Return [X, Y] of the center of cell containing provided text 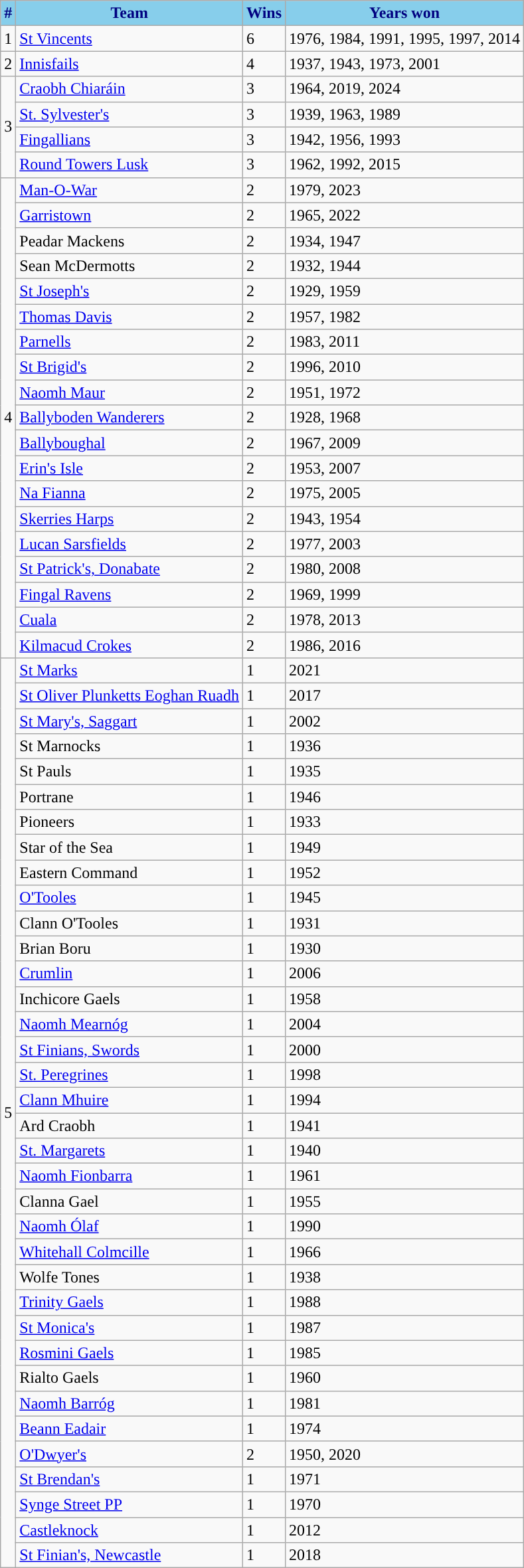
St Marnocks [130, 746]
2006 [405, 974]
Sean McDermotts [130, 266]
2002 [405, 721]
1945 [405, 898]
2004 [405, 1024]
1986, 2016 [405, 645]
2012 [405, 1529]
Eastern Command [130, 873]
1952 [405, 873]
Crumlin [130, 974]
St Monica's [130, 1328]
Fingallians [130, 139]
St Vincents [130, 39]
1939, 1963, 1989 [405, 114]
1987 [405, 1328]
Erin's Isle [130, 468]
1962, 1992, 2015 [405, 165]
1929, 1959 [405, 291]
Rosmini Gaels [130, 1353]
St Pauls [130, 772]
Wolfe Tones [130, 1277]
1961 [405, 1176]
1943, 1954 [405, 519]
Whitehall Colmcille [130, 1252]
1994 [405, 1100]
1931 [405, 923]
1971 [405, 1479]
Synge Street PP [130, 1504]
Ard Craobh [130, 1126]
Clann Mhuire [130, 1100]
St. Sylvester's [130, 114]
Ballyboden Wanderers [130, 418]
1975, 2005 [405, 493]
1983, 2011 [405, 342]
St Finians, Swords [130, 1049]
Trinity Gaels [130, 1302]
Round Towers Lusk [130, 165]
1978, 2013 [405, 620]
Cuala [130, 620]
St Patrick's, Donabate [130, 569]
Naomh Barróg [130, 1403]
1936 [405, 746]
1951, 1972 [405, 392]
1946 [405, 797]
1949 [405, 847]
1964, 2019, 2024 [405, 89]
Beann Eadair [130, 1429]
St Oliver Plunketts Eoghan Ruadh [130, 695]
Skerries Harps [130, 519]
1996, 2010 [405, 367]
Thomas Davis [130, 317]
1934, 1947 [405, 240]
1938 [405, 1277]
St. Peregrines [130, 1075]
Lucan Sarsfields [130, 544]
1950, 2020 [405, 1454]
Naomh Ólaf [130, 1227]
Na Fianna [130, 493]
Portrane [130, 797]
1955 [405, 1201]
Team [130, 13]
St Joseph's [130, 291]
St Mary's, Saggart [130, 721]
St Brigid's [130, 367]
1965, 2022 [405, 215]
1941 [405, 1126]
St Finian's, Newcastle [130, 1555]
1988 [405, 1302]
Rialto Gaels [130, 1378]
1976, 1984, 1991, 1995, 1997, 2014 [405, 39]
2021 [405, 670]
1985 [405, 1353]
St. Margarets [130, 1151]
1942, 1956, 1993 [405, 139]
1937, 1943, 1973, 2001 [405, 64]
1933 [405, 822]
Innisfails [130, 64]
1966 [405, 1252]
Kilmacud Crokes [130, 645]
St Brendan's [130, 1479]
O'Dwyer's [130, 1454]
Ballyboughal [130, 443]
# [8, 13]
1969, 1999 [405, 594]
1928, 1968 [405, 418]
Pioneers [130, 822]
Years won [405, 13]
1979, 2023 [405, 190]
1940 [405, 1151]
1930 [405, 948]
Man-O-War [130, 190]
Clann O'Tooles [130, 923]
1990 [405, 1227]
1977, 2003 [405, 544]
Clanna Gael [130, 1201]
Craobh Chiaráin [130, 89]
1932, 1944 [405, 266]
Naomh Fionbarra [130, 1176]
Inchicore Gaels [130, 999]
2000 [405, 1049]
5 [8, 1112]
Brian Boru [130, 948]
Fingal Ravens [130, 594]
Naomh Maur [130, 392]
Wins [264, 13]
St Marks [130, 670]
1980, 2008 [405, 569]
2017 [405, 695]
1967, 2009 [405, 443]
1953, 2007 [405, 468]
1970 [405, 1504]
6 [264, 39]
1935 [405, 772]
Parnells [130, 342]
1998 [405, 1075]
Castleknock [130, 1529]
Naomh Mearnóg [130, 1024]
O'Tooles [130, 898]
1960 [405, 1378]
1981 [405, 1403]
Garristown [130, 215]
Star of the Sea [130, 847]
Peadar Mackens [130, 240]
1974 [405, 1429]
1957, 1982 [405, 317]
2018 [405, 1555]
1958 [405, 999]
